Capture the cell that displays the provided text and extract its [x, y] central coordinate. 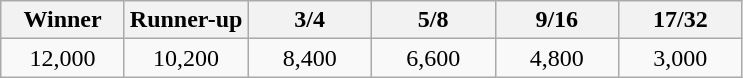
Runner-up [186, 20]
6,600 [433, 58]
4,800 [557, 58]
8,400 [310, 58]
9/16 [557, 20]
3,000 [681, 58]
12,000 [63, 58]
10,200 [186, 58]
Winner [63, 20]
5/8 [433, 20]
17/32 [681, 20]
3/4 [310, 20]
